Pinpoint the cell where the given text exists, returning its (X, Y) midpoint coordinate. 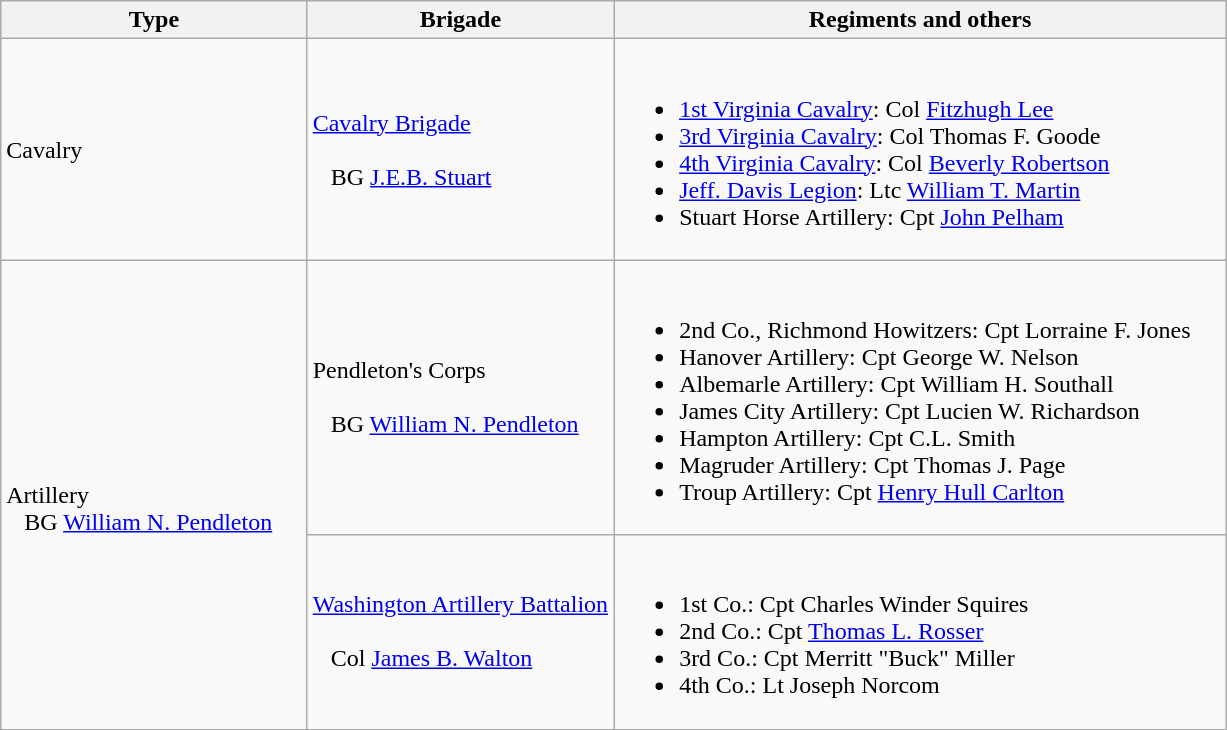
1st Co.: Cpt Charles Winder Squires2nd Co.: Cpt Thomas L. Rosser3rd Co.: Cpt Merritt "Buck" Miller4th Co.: Lt Joseph Norcom (920, 632)
Type (154, 20)
Pendleton's Corps BG William N. Pendleton (460, 398)
Cavalry Brigade BG J.E.B. Stuart (460, 150)
Artillery BG William N. Pendleton (154, 494)
Washington Artillery Battalion Col James B. Walton (460, 632)
Regiments and others (920, 20)
Brigade (460, 20)
Cavalry (154, 150)
